Detect which cell encompasses the target text, then output its [x, y] center coordinate. 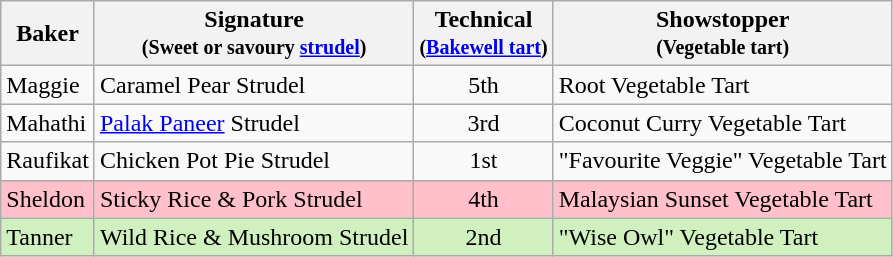
4th [484, 199]
Showstopper(Vegetable tart) [722, 34]
5th [484, 85]
Root Vegetable Tart [722, 85]
Signature(Sweet or savoury strudel) [254, 34]
"Favourite Veggie" Vegetable Tart [722, 161]
Wild Rice & Mushroom Strudel [254, 237]
3rd [484, 123]
Chicken Pot Pie Strudel [254, 161]
Mahathi [48, 123]
Sheldon [48, 199]
Palak Paneer Strudel [254, 123]
Baker [48, 34]
Coconut Curry Vegetable Tart [722, 123]
Sticky Rice & Pork Strudel [254, 199]
Raufikat [48, 161]
Tanner [48, 237]
Maggie [48, 85]
"Wise Owl" Vegetable Tart [722, 237]
Technical(Bakewell tart) [484, 34]
Caramel Pear Strudel [254, 85]
Malaysian Sunset Vegetable Tart [722, 199]
2nd [484, 237]
1st [484, 161]
